From the cell containing the given text, extract its center point as (X, Y) coordinate. 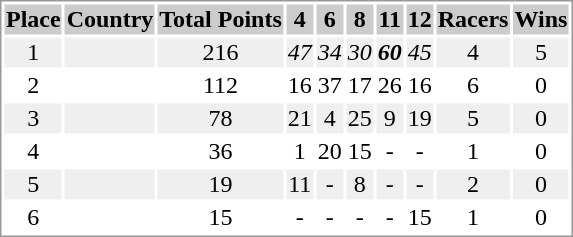
20 (330, 151)
216 (220, 53)
30 (360, 53)
78 (220, 119)
Country (110, 19)
47 (300, 53)
3 (33, 119)
Racers (473, 19)
9 (390, 119)
25 (360, 119)
Place (33, 19)
34 (330, 53)
112 (220, 85)
60 (390, 53)
Total Points (220, 19)
21 (300, 119)
26 (390, 85)
Wins (541, 19)
12 (420, 19)
17 (360, 85)
36 (220, 151)
37 (330, 85)
45 (420, 53)
